Output the [X, Y] coordinate of the center of the cell containing the given text.  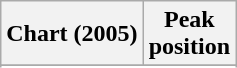
Chart (2005) [72, 34]
Peakposition [189, 34]
